Find where the given text appears and provide that cell's center as (X, Y) coordinate. 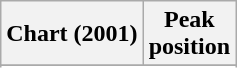
Peakposition (189, 34)
Chart (2001) (72, 34)
